Search for the cell housing the specified text and yield its (x, y) center coordinate. 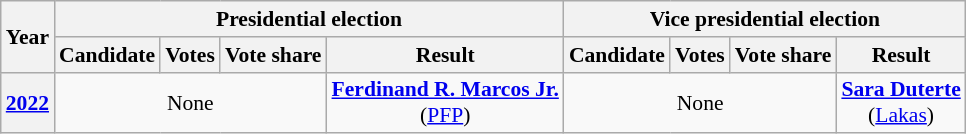
Vice presidential election (765, 19)
Sara Duterte (Lakas) (900, 102)
Year (28, 36)
2022 (28, 102)
Ferdinand R. Marcos Jr. (PFP) (446, 102)
Presidential election (309, 19)
